Output the (X, Y) coordinate of the center of the cell containing the given text.  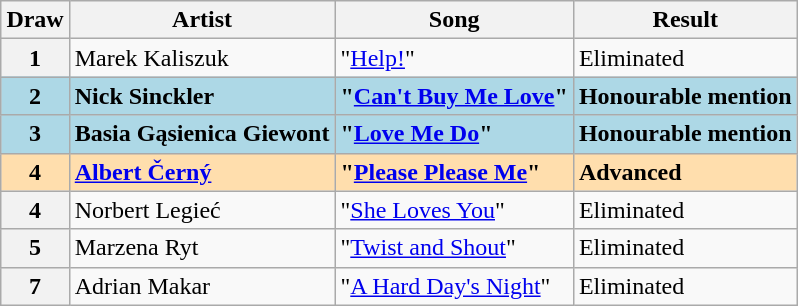
Adrian Makar (202, 286)
7 (35, 286)
3 (35, 134)
Marzena Ryt (202, 248)
Advanced (685, 172)
"She Loves You" (454, 210)
Draw (35, 20)
5 (35, 248)
"Help!" (454, 58)
Artist (202, 20)
"Twist and Shout" (454, 248)
"Love Me Do" (454, 134)
Norbert Legieć (202, 210)
Basia Gąsienica Giewont (202, 134)
Nick Sinckler (202, 96)
"Can't Buy Me Love" (454, 96)
Result (685, 20)
Song (454, 20)
1 (35, 58)
Albert Černý (202, 172)
"A Hard Day's Night" (454, 286)
"Please Please Me" (454, 172)
2 (35, 96)
Marek Kaliszuk (202, 58)
